Pinpoint the cell where the given text exists, returning its [X, Y] midpoint coordinate. 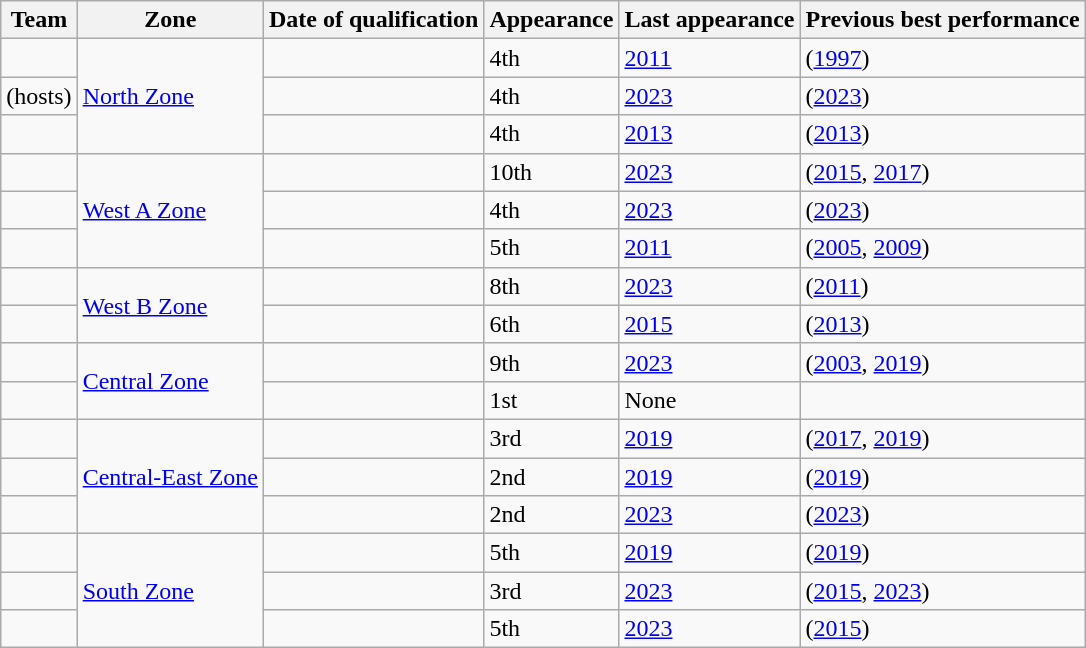
8th [552, 286]
6th [552, 324]
Previous best performance [942, 20]
Central-East Zone [170, 476]
South Zone [170, 591]
(2015, 2023) [942, 591]
(2003, 2019) [942, 362]
(2005, 2009) [942, 248]
Last appearance [710, 20]
(2011) [942, 286]
10th [552, 172]
North Zone [170, 96]
9th [552, 362]
Date of qualification [373, 20]
Team [39, 20]
2013 [710, 134]
(hosts) [39, 96]
(1997) [942, 58]
(2017, 2019) [942, 438]
Zone [170, 20]
Central Zone [170, 381]
None [710, 400]
(2015, 2017) [942, 172]
West A Zone [170, 210]
West B Zone [170, 305]
(2015) [942, 629]
2015 [710, 324]
1st [552, 400]
Appearance [552, 20]
